Identify which cell holds the provided text, then report its (X, Y) central coordinate. 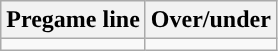
Over/under (210, 20)
Pregame line (74, 20)
